From the cell containing the given text, extract its center point as (x, y) coordinate. 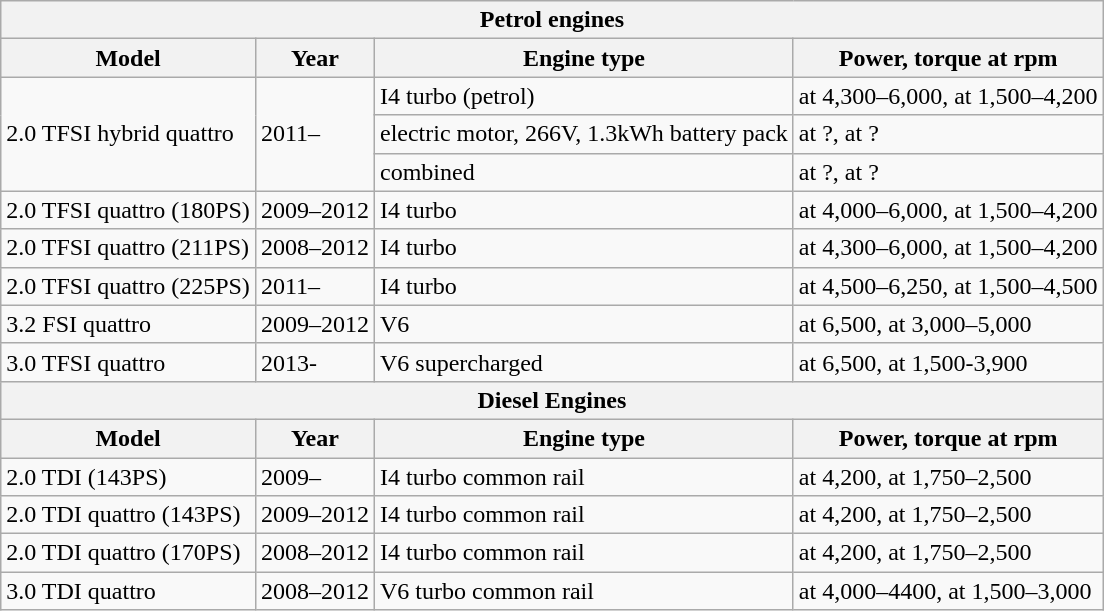
3.0 TFSI quattro (128, 362)
2.0 TDI quattro (143PS) (128, 515)
V6 (584, 324)
2.0 TFSI hybrid quattro (128, 134)
V6 supercharged (584, 362)
V6 turbo common rail (584, 591)
at 4,000–6,000, at 1,500–4,200 (948, 210)
at 6,500, at 1,500-3,900 (948, 362)
2.0 TFSI quattro (180PS) (128, 210)
2.0 TDI (143PS) (128, 477)
2.0 TDI quattro (170PS) (128, 553)
at 4,000–4400, at 1,500–3,000 (948, 591)
3.2 FSI quattro (128, 324)
at 6,500, at 3,000–5,000 (948, 324)
2013- (314, 362)
2.0 TFSI quattro (211PS) (128, 248)
combined (584, 172)
I4 turbo (petrol) (584, 96)
at 4,500–6,250, at 1,500–4,500 (948, 286)
Diesel Engines (552, 400)
3.0 TDI quattro (128, 591)
2009– (314, 477)
2.0 TFSI quattro (225PS) (128, 286)
electric motor, 266V, 1.3kWh battery pack (584, 134)
Petrol engines (552, 20)
